Output the [x, y] coordinate of the center of the cell containing the given text.  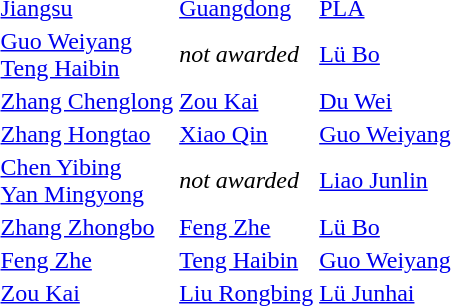
Teng Haibin [246, 260]
Zou Kai [246, 101]
Feng Zhe [246, 227]
Xiao Qin [246, 134]
